Determine the [X, Y] coordinate at the center of the cell enclosing the given text.  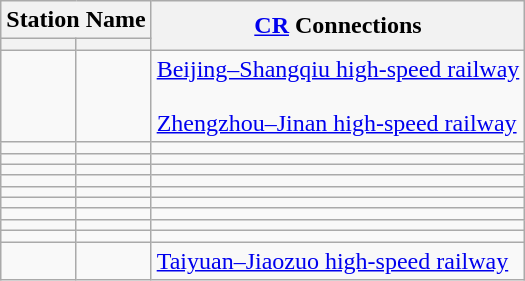
CR Connections [338, 26]
Taiyuan–Jiaozuo high-speed railway [338, 261]
Beijing–Shangqiu high-speed railwayZhengzhou–Jinan high-speed railway [338, 96]
Station Name [76, 20]
